Return [X, Y] of the center of cell containing provided text 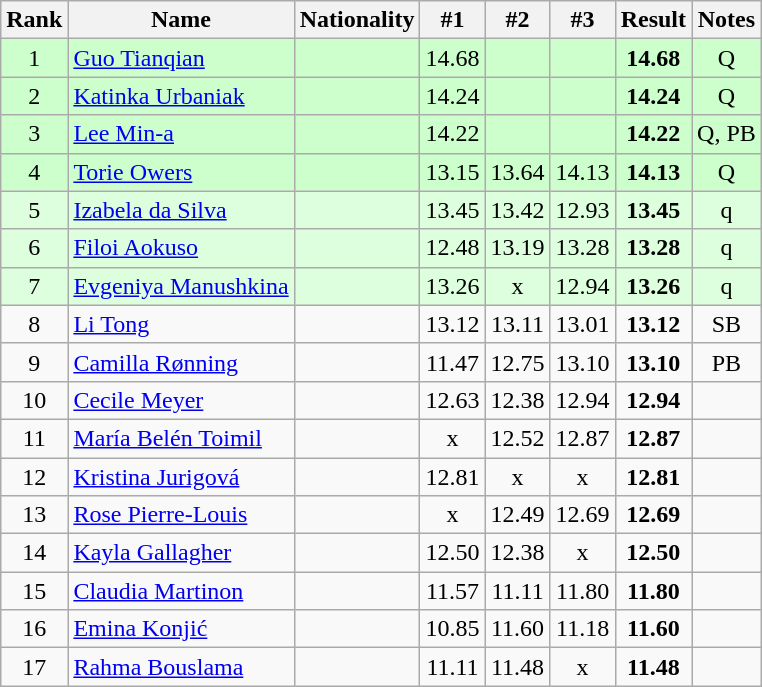
#1 [452, 20]
Filoi Aokuso [181, 248]
11.18 [582, 629]
Kayla Gallagher [181, 553]
Q, PB [727, 134]
12.52 [518, 438]
13.11 [518, 324]
6 [34, 248]
Nationality [357, 20]
3 [34, 134]
13.64 [518, 172]
2 [34, 96]
8 [34, 324]
Rahma Bouslama [181, 667]
17 [34, 667]
16 [34, 629]
13.19 [518, 248]
Cecile Meyer [181, 400]
Torie Owers [181, 172]
15 [34, 591]
PB [727, 362]
13.42 [518, 210]
12.48 [452, 248]
Notes [727, 20]
11.47 [452, 362]
Name [181, 20]
12.93 [582, 210]
Guo Tianqian [181, 58]
Result [653, 20]
1 [34, 58]
Claudia Martinon [181, 591]
Emina Konjić [181, 629]
5 [34, 210]
#2 [518, 20]
9 [34, 362]
12.75 [518, 362]
Rose Pierre-Louis [181, 515]
Katinka Urbaniak [181, 96]
Kristina Jurigová [181, 477]
Rank [34, 20]
Lee Min-a [181, 134]
13 [34, 515]
11 [34, 438]
10 [34, 400]
13.15 [452, 172]
11.57 [452, 591]
12 [34, 477]
12.49 [518, 515]
10.85 [452, 629]
Li Tong [181, 324]
#3 [582, 20]
14 [34, 553]
4 [34, 172]
SB [727, 324]
7 [34, 286]
Izabela da Silva [181, 210]
María Belén Toimil [181, 438]
Camilla Rønning [181, 362]
13.01 [582, 324]
Evgeniya Manushkina [181, 286]
12.63 [452, 400]
